For the text-containing cell, return its midpoint in [X, Y] coordinate format. 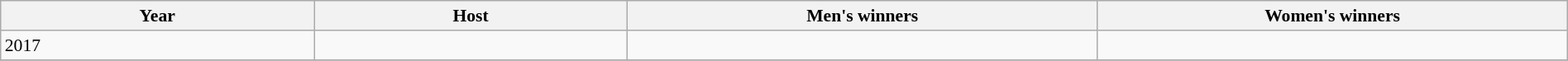
Men's winners [863, 16]
Host [471, 16]
Year [157, 16]
2017 [157, 45]
Women's winners [1332, 16]
